Pinpoint the cell where the given text exists, returning its [X, Y] midpoint coordinate. 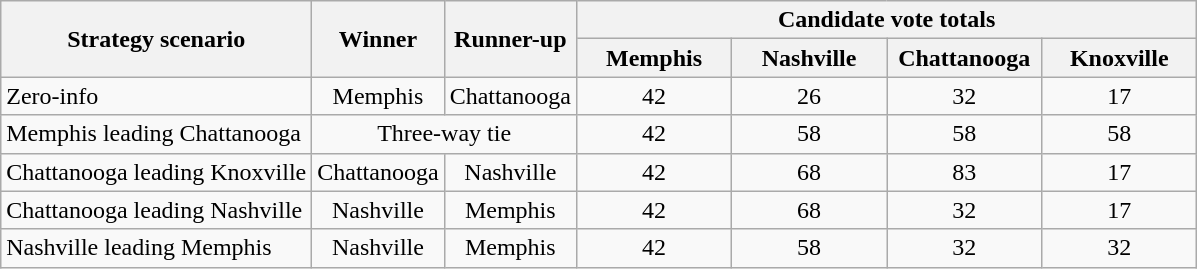
Nashville leading Memphis [156, 248]
Runner-up [510, 39]
Strategy scenario [156, 39]
Winner [378, 39]
Three-way tie [444, 134]
83 [964, 172]
Knoxville [1120, 58]
Zero-info [156, 96]
Memphis leading Chattanooga [156, 134]
26 [810, 96]
Chattanooga leading Knoxville [156, 172]
Candidate vote totals [886, 20]
Chattanooga leading Nashville [156, 210]
